Search for the cell housing the specified text and yield its [x, y] center coordinate. 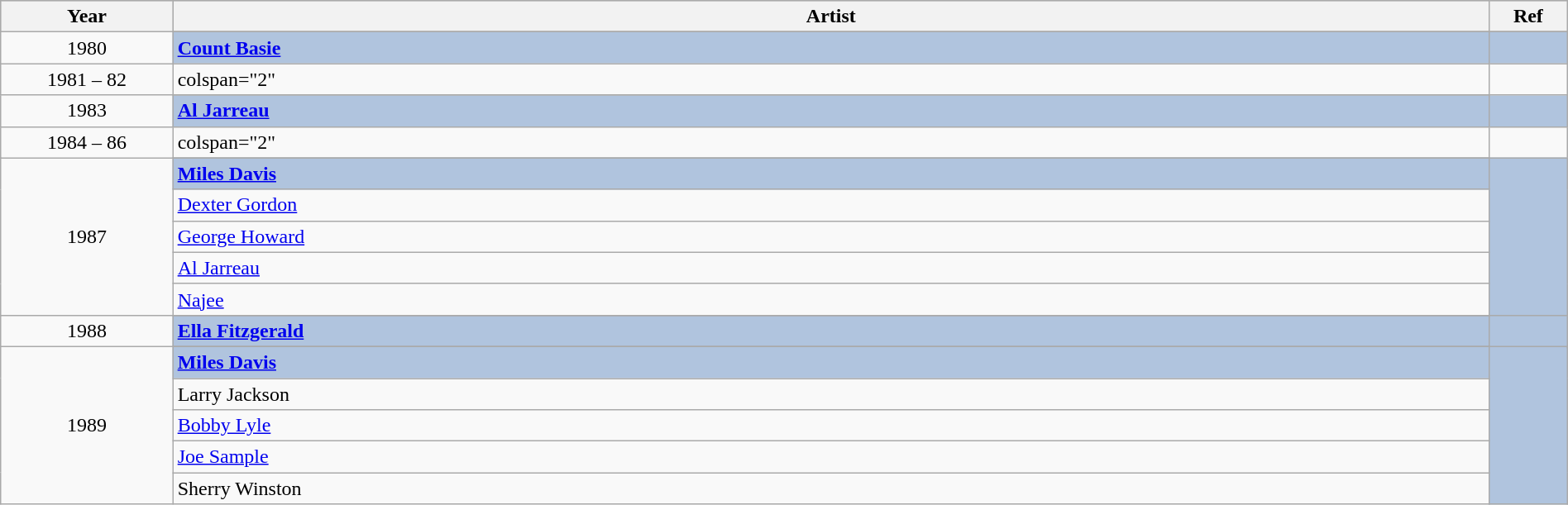
1980 [87, 48]
1989 [87, 425]
George Howard [830, 236]
Joe Sample [830, 457]
Year [87, 17]
Sherry Winston [830, 488]
Najee [830, 299]
Artist [830, 17]
Larry Jackson [830, 394]
1984 – 86 [87, 142]
Count Basie [830, 48]
1981 – 82 [87, 79]
Ref [1528, 17]
1983 [87, 111]
Dexter Gordon [830, 205]
Bobby Lyle [830, 426]
1987 [87, 236]
1988 [87, 331]
Ella Fitzgerald [830, 331]
